Identify which cell holds the provided text, then report its (X, Y) central coordinate. 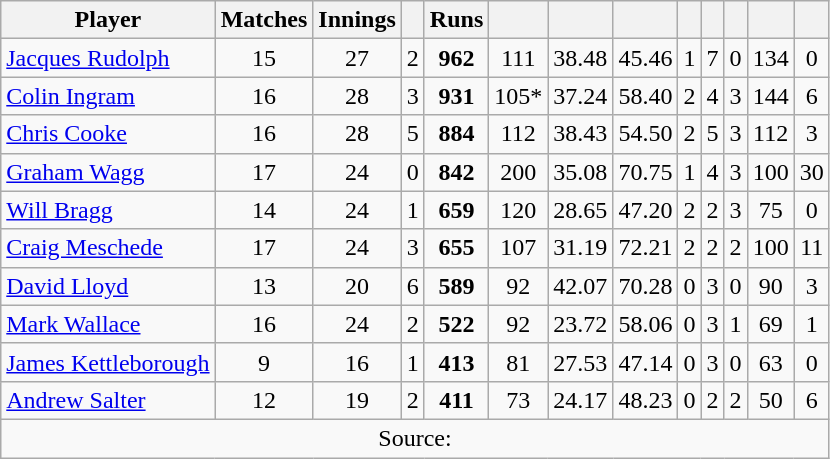
75 (770, 210)
58.06 (646, 324)
842 (456, 172)
42.07 (580, 286)
20 (357, 286)
Chris Cooke (108, 134)
48.23 (646, 400)
Graham Wagg (108, 172)
522 (456, 324)
27 (357, 58)
Will Bragg (108, 210)
28.65 (580, 210)
15 (264, 58)
David Lloyd (108, 286)
962 (456, 58)
70.28 (646, 286)
37.24 (580, 96)
45.46 (646, 58)
58.40 (646, 96)
27.53 (580, 362)
14 (264, 210)
Source: (416, 438)
38.43 (580, 134)
Colin Ingram (108, 96)
655 (456, 248)
Jacques Rudolph (108, 58)
47.20 (646, 210)
589 (456, 286)
69 (770, 324)
120 (518, 210)
72.21 (646, 248)
111 (518, 58)
Mark Wallace (108, 324)
23.72 (580, 324)
38.48 (580, 58)
31.19 (580, 248)
47.14 (646, 362)
7 (712, 58)
30 (812, 172)
105* (518, 96)
11 (812, 248)
81 (518, 362)
90 (770, 286)
107 (518, 248)
54.50 (646, 134)
70.75 (646, 172)
Craig Meschede (108, 248)
35.08 (580, 172)
659 (456, 210)
884 (456, 134)
200 (518, 172)
411 (456, 400)
19 (357, 400)
12 (264, 400)
9 (264, 362)
931 (456, 96)
24.17 (580, 400)
Player (108, 20)
Andrew Salter (108, 400)
413 (456, 362)
13 (264, 286)
50 (770, 400)
144 (770, 96)
Innings (357, 20)
63 (770, 362)
Matches (264, 20)
Runs (456, 20)
73 (518, 400)
James Kettleborough (108, 362)
134 (770, 58)
